Return the (X, Y) coordinate for the center point of the cell that contains the specified text.  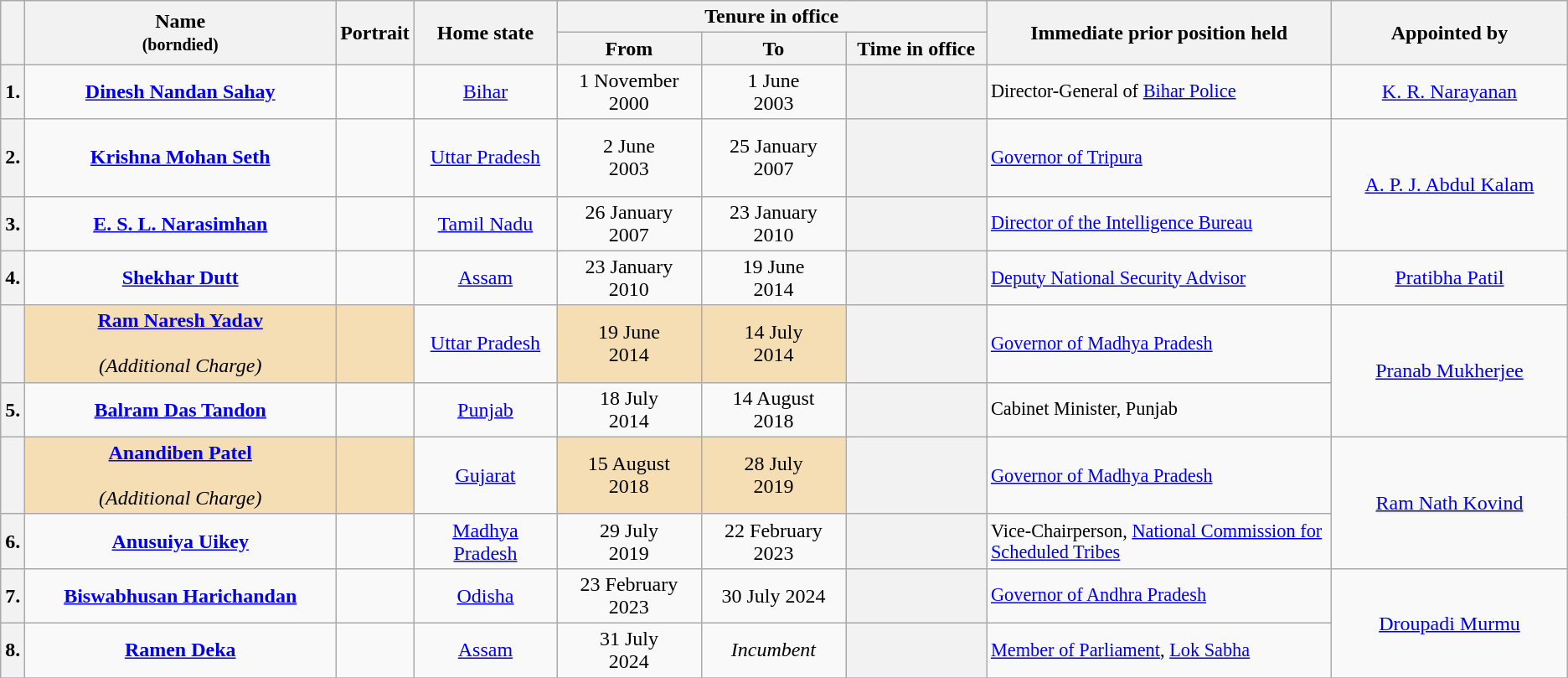
Ram Naresh Yadav(Additional Charge) (181, 344)
Punjab (485, 409)
Member of Parliament, Lok Sabha (1159, 650)
28 July2019 (774, 475)
4. (13, 278)
25 January2007 (774, 158)
2. (13, 158)
To (774, 49)
Ramen Deka (181, 650)
Tenure in office (772, 17)
1 November2000 (630, 92)
A. P. J. Abdul Kalam (1450, 184)
Governor of Andhra Pradesh (1159, 595)
Pratibha Patil (1450, 278)
E. S. L. Narasimhan (181, 223)
18 July2014 (630, 409)
From (630, 49)
8. (13, 650)
14 August2018 (774, 409)
Krishna Mohan Seth (181, 158)
Shekhar Dutt (181, 278)
Appointed by (1450, 33)
30 July 2024 (774, 595)
7. (13, 595)
Director-General of Bihar Police (1159, 92)
Pranab Mukherjee (1450, 370)
Incumbent (774, 650)
26 January2007 (630, 223)
Anandiben Patel(Additional Charge) (181, 475)
2 June2003 (630, 158)
Tamil Nadu (485, 223)
Balram Das Tandon (181, 409)
Madhya Pradesh (485, 541)
Name(borndied) (181, 33)
23 February2023 (630, 595)
15 August2018 (630, 475)
31 July2024 (630, 650)
Time in office (916, 49)
3. (13, 223)
14 July2014 (774, 344)
Anusuiya Uikey (181, 541)
1 June2003 (774, 92)
Vice-Chairperson, National Commission for Scheduled Tribes (1159, 541)
Gujarat (485, 475)
Portrait (375, 33)
Dinesh Nandan Sahay (181, 92)
5. (13, 409)
Director of the Intelligence Bureau (1159, 223)
Home state (485, 33)
Bihar (485, 92)
1. (13, 92)
Cabinet Minister, Punjab (1159, 409)
Ram Nath Kovind (1450, 503)
Biswabhusan Harichandan (181, 595)
Immediate prior position held (1159, 33)
Governor of Tripura (1159, 158)
Deputy National Security Advisor (1159, 278)
K. R. Narayanan (1450, 92)
Droupadi Murmu (1450, 623)
6. (13, 541)
Odisha (485, 595)
29 July2019 (630, 541)
22 February2023 (774, 541)
